Pinpoint the cell where the given text exists, returning its (x, y) midpoint coordinate. 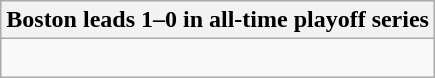
Boston leads 1–0 in all-time playoff series (218, 20)
